Pinpoint the cell where the given text exists, returning its (x, y) midpoint coordinate. 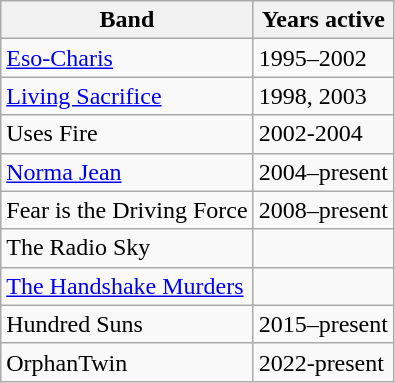
Living Sacrifice (127, 96)
Hundred Suns (127, 324)
2015–present (323, 324)
2008–present (323, 210)
1998, 2003 (323, 96)
Band (127, 20)
Uses Fire (127, 134)
The Handshake Murders (127, 286)
Norma Jean (127, 172)
Years active (323, 20)
Fear is the Driving Force (127, 210)
The Radio Sky (127, 248)
Eso-Charis (127, 58)
2022-present (323, 362)
2004–present (323, 172)
OrphanTwin (127, 362)
1995–2002 (323, 58)
2002-2004 (323, 134)
